Capture the cell that displays the provided text and extract its (X, Y) central coordinate. 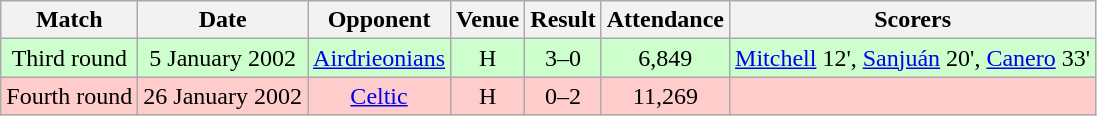
Third round (70, 58)
Scorers (913, 20)
Venue (488, 20)
Opponent (380, 20)
0–2 (563, 96)
Fourth round (70, 96)
6,849 (665, 58)
3–0 (563, 58)
Date (223, 20)
Mitchell 12', Sanjuán 20', Canero 33' (913, 58)
5 January 2002 (223, 58)
Airdrieonians (380, 58)
Match (70, 20)
Result (563, 20)
Attendance (665, 20)
11,269 (665, 96)
26 January 2002 (223, 96)
Celtic (380, 96)
